Scan for the cell matching the given text and deliver its (X, Y) coordinate at center. 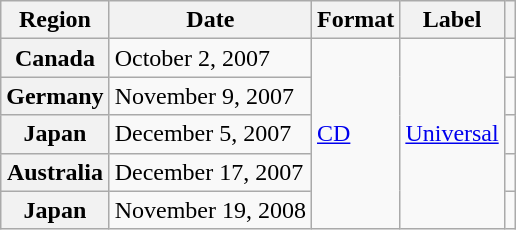
Date (210, 20)
Universal (452, 134)
Australia (55, 172)
October 2, 2007 (210, 58)
November 9, 2007 (210, 96)
Canada (55, 58)
Format (355, 20)
December 17, 2007 (210, 172)
Germany (55, 96)
Label (452, 20)
Region (55, 20)
December 5, 2007 (210, 134)
November 19, 2008 (210, 210)
CD (355, 134)
